Output the [X, Y] coordinate of the center of the cell containing the given text.  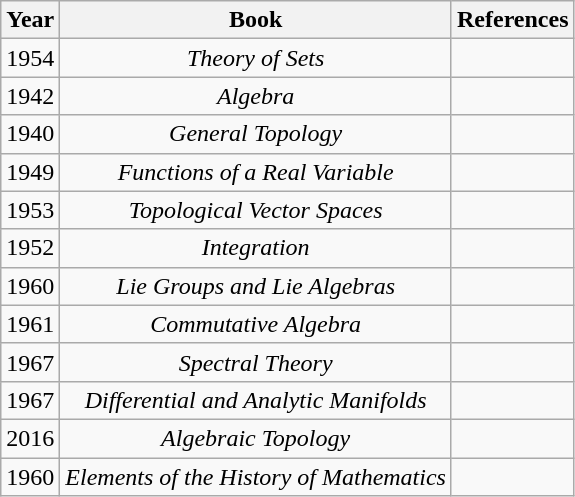
References [512, 20]
Algebra [256, 96]
Algebraic Topology [256, 438]
Commutative Algebra [256, 324]
Topological Vector Spaces [256, 210]
1940 [30, 134]
Spectral Theory [256, 362]
1952 [30, 248]
Integration [256, 248]
1954 [30, 58]
1949 [30, 172]
Functions of a Real Variable [256, 172]
Theory of Sets [256, 58]
General Topology [256, 134]
2016 [30, 438]
Year [30, 20]
Elements of the History of Mathematics [256, 477]
Book [256, 20]
Differential and Analytic Manifolds [256, 400]
Lie Groups and Lie Algebras [256, 286]
1942 [30, 96]
1961 [30, 324]
1953 [30, 210]
